Identify which cell holds the provided text, then report its [X, Y] central coordinate. 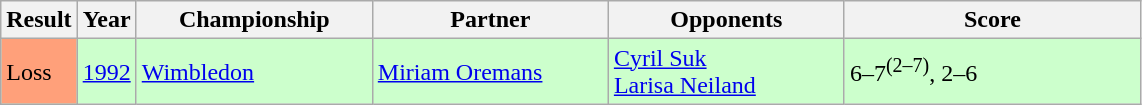
Score [992, 20]
Result [39, 20]
Championship [254, 20]
Loss [39, 72]
Year [106, 20]
Opponents [726, 20]
Wimbledon [254, 72]
Miriam Oremans [490, 72]
Partner [490, 20]
Cyril Suk Larisa Neiland [726, 72]
1992 [106, 72]
6–7(2–7), 2–6 [992, 72]
